Return the [x, y] coordinate for the center point of the cell that contains the specified text.  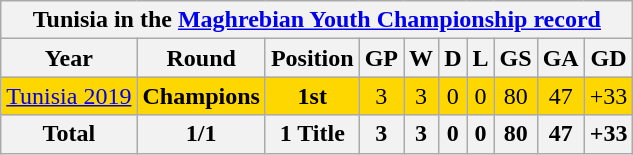
GP [381, 58]
Round [201, 58]
Tunisia in the Maghrebian Youth Championship record [317, 20]
Tunisia 2019 [69, 96]
1st [312, 96]
GA [560, 58]
W [422, 58]
GS [516, 58]
1 Title [312, 134]
Year [69, 58]
Total [69, 134]
Position [312, 58]
Champions [201, 96]
D [453, 58]
1/1 [201, 134]
GD [608, 58]
L [480, 58]
